For the text-containing cell, return its midpoint in (x, y) coordinate format. 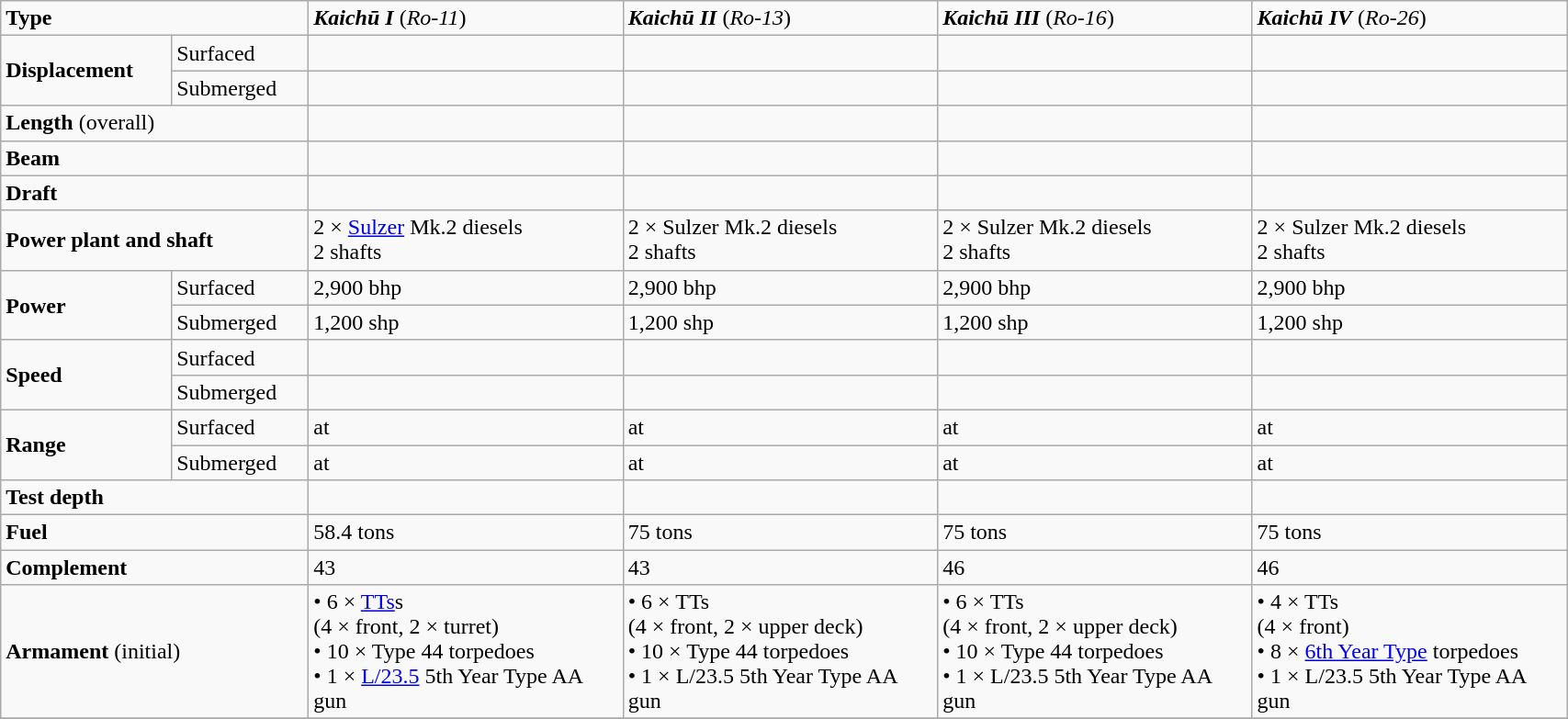
• 6 × TTss(4 × front, 2 × turret)• 10 × Type 44 torpedoes• 1 × L/23.5 5th Year Type AA gun (466, 652)
58.4 tons (466, 533)
• 4 × TTs(4 × front)• 8 × 6th Year Type torpedoes• 1 × L/23.5 5th Year Type AA gun (1409, 652)
Armament (initial) (154, 652)
Kaichū II (Ro-13) (780, 18)
Displacement (86, 71)
Fuel (154, 533)
Complement (154, 567)
Beam (154, 158)
Range (86, 444)
Draft (154, 193)
Length (overall) (154, 123)
Type (154, 18)
Kaichū I (Ro-11) (466, 18)
Power (86, 305)
Kaichū IV (Ro-26) (1409, 18)
Test depth (154, 498)
Speed (86, 375)
Kaichū III (Ro-16) (1095, 18)
Power plant and shaft (154, 241)
